Detect which cell encompasses the target text, then output its (X, Y) center coordinate. 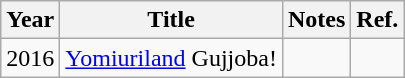
Ref. (378, 20)
2016 (30, 58)
Title (172, 20)
Yomiuriland Gujjoba! (172, 58)
Notes (316, 20)
Year (30, 20)
